Extract the (x, y) coordinate from the center of the cell holding the provided text.  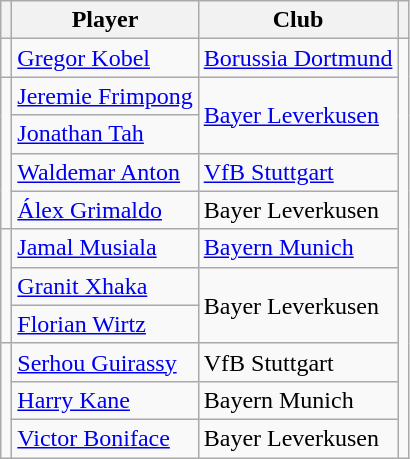
Waldemar Anton (105, 172)
Florian Wirtz (105, 324)
Club (298, 20)
Victor Boniface (105, 438)
Álex Grimaldo (105, 210)
Gregor Kobel (105, 58)
Jonathan Tah (105, 134)
Jamal Musiala (105, 248)
Player (105, 20)
Jeremie Frimpong (105, 96)
Serhou Guirassy (105, 362)
Granit Xhaka (105, 286)
Borussia Dortmund (298, 58)
Harry Kane (105, 400)
